Return the (X, Y) coordinate for the center point of the cell that contains the specified text.  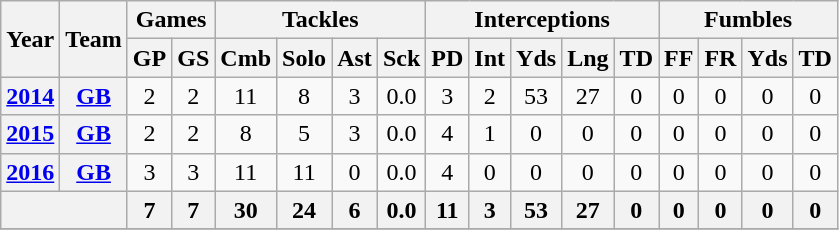
5 (304, 134)
Games (170, 20)
Lng (588, 58)
24 (304, 210)
Sck (401, 58)
Year (30, 39)
Tackles (320, 20)
FR (720, 58)
2015 (30, 134)
Fumbles (748, 20)
FF (678, 58)
GS (194, 58)
Team (94, 39)
2016 (30, 172)
2014 (30, 96)
PD (448, 58)
Int (490, 58)
Solo (304, 58)
1 (490, 134)
6 (355, 210)
Cmb (246, 58)
GP (149, 58)
Ast (355, 58)
Interceptions (542, 20)
30 (246, 210)
